Pinpoint the cell where the given text exists, returning its [X, Y] midpoint coordinate. 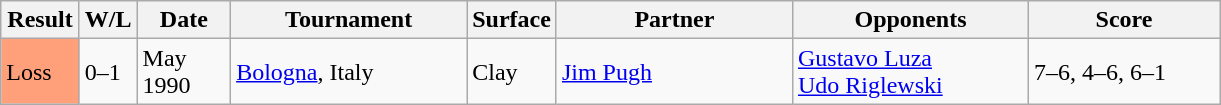
0–1 [108, 72]
Gustavo Luza Udo Riglewski [910, 72]
May 1990 [184, 72]
Score [1124, 20]
Clay [512, 72]
Result [40, 20]
Partner [674, 20]
W/L [108, 20]
7–6, 4–6, 6–1 [1124, 72]
Date [184, 20]
Tournament [349, 20]
Opponents [910, 20]
Bologna, Italy [349, 72]
Jim Pugh [674, 72]
Loss [40, 72]
Surface [512, 20]
